Provide the [X, Y] coordinate of the cell's center where the given text is located.  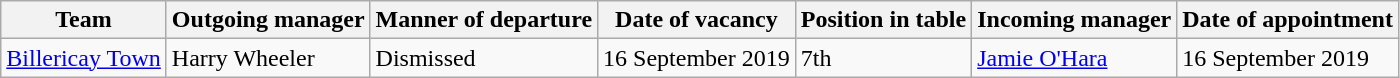
Date of appointment [1288, 20]
Manner of departure [484, 20]
Position in table [883, 20]
Billericay Town [84, 58]
Incoming manager [1074, 20]
Team [84, 20]
Harry Wheeler [268, 58]
7th [883, 58]
Outgoing manager [268, 20]
Date of vacancy [697, 20]
Dismissed [484, 58]
Jamie O'Hara [1074, 58]
